From the cell containing the given text, extract its center point as (x, y) coordinate. 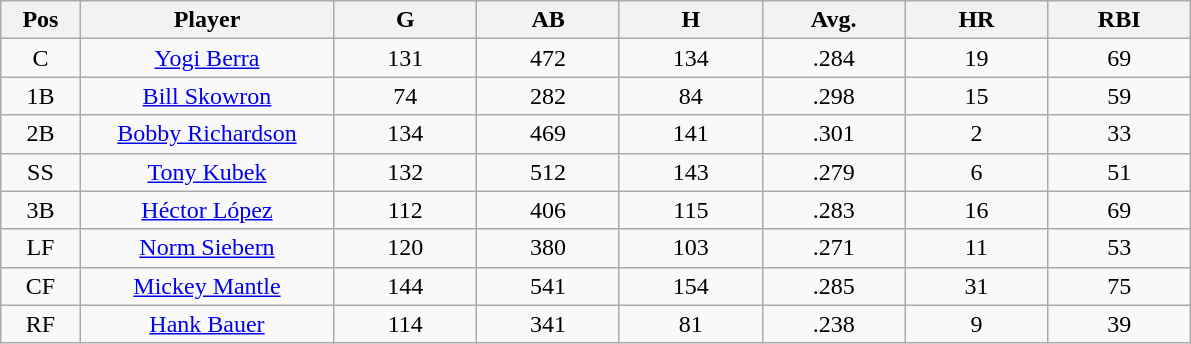
.271 (834, 248)
9 (976, 324)
33 (1120, 134)
6 (976, 172)
74 (406, 96)
RBI (1120, 20)
31 (976, 286)
.301 (834, 134)
2 (976, 134)
Mickey Mantle (207, 286)
512 (548, 172)
Pos (40, 20)
LF (40, 248)
132 (406, 172)
2B (40, 134)
380 (548, 248)
G (406, 20)
39 (1120, 324)
CF (40, 286)
84 (690, 96)
.283 (834, 210)
AB (548, 20)
472 (548, 58)
406 (548, 210)
51 (1120, 172)
115 (690, 210)
541 (548, 286)
16 (976, 210)
.285 (834, 286)
Player (207, 20)
15 (976, 96)
HR (976, 20)
Hank Bauer (207, 324)
53 (1120, 248)
112 (406, 210)
C (40, 58)
H (690, 20)
143 (690, 172)
Norm Siebern (207, 248)
131 (406, 58)
.298 (834, 96)
120 (406, 248)
RF (40, 324)
.284 (834, 58)
Bill Skowron (207, 96)
.238 (834, 324)
Bobby Richardson (207, 134)
75 (1120, 286)
144 (406, 286)
469 (548, 134)
Avg. (834, 20)
.279 (834, 172)
141 (690, 134)
Héctor López (207, 210)
81 (690, 324)
3B (40, 210)
19 (976, 58)
114 (406, 324)
SS (40, 172)
Tony Kubek (207, 172)
11 (976, 248)
154 (690, 286)
282 (548, 96)
341 (548, 324)
Yogi Berra (207, 58)
103 (690, 248)
59 (1120, 96)
1B (40, 96)
